Pinpoint the cell where the given text exists, returning its [X, Y] midpoint coordinate. 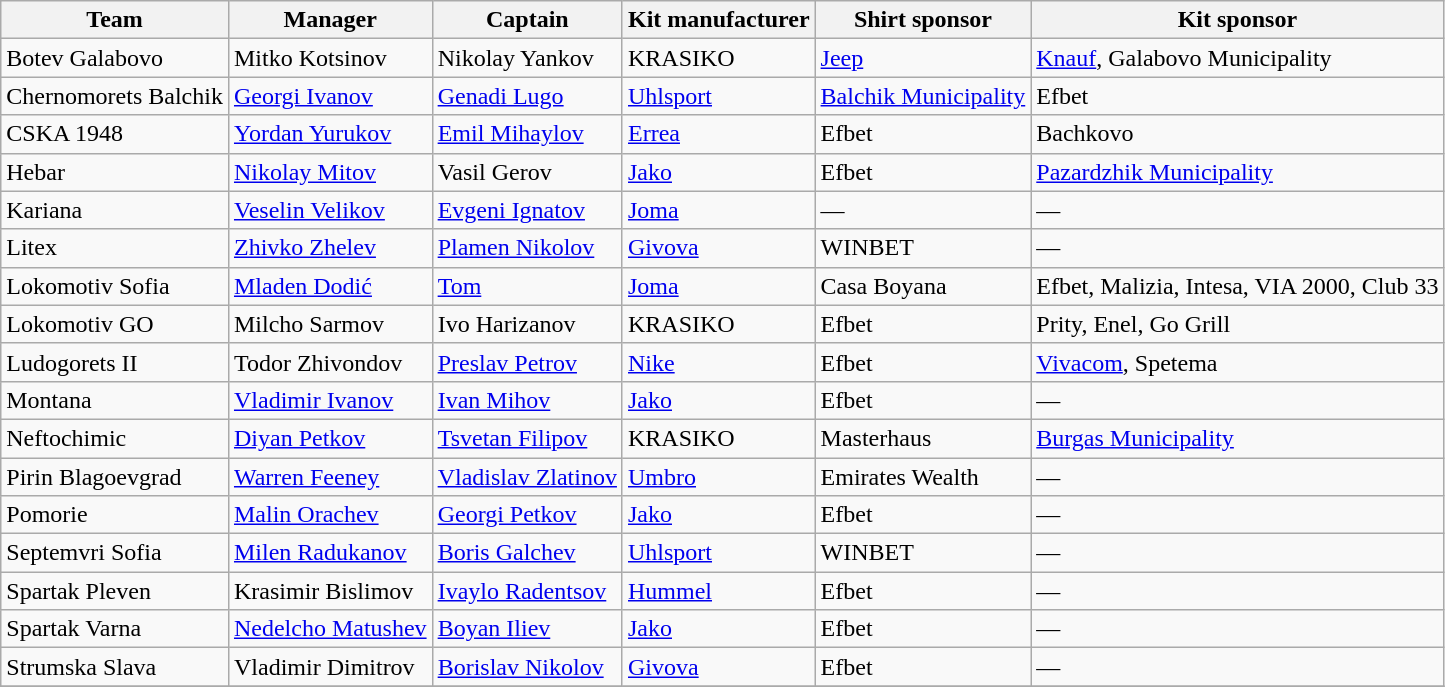
Georgi Ivanov [330, 96]
Milcho Sarmov [330, 324]
Lokomotiv Sofia [115, 286]
Boyan Iliev [527, 629]
Vladimir Ivanov [330, 400]
Mladen Dodić [330, 286]
Boris Galchev [527, 553]
Krasimir Bislimov [330, 591]
Milen Radukanov [330, 553]
Hummel [718, 591]
Bachkovo [1238, 134]
Lokomotiv GO [115, 324]
Warren Feeney [330, 477]
Yordan Yurukov [330, 134]
Kariana [115, 210]
Umbro [718, 477]
Evgeni Ignatov [527, 210]
Georgi Petkov [527, 515]
Botev Galabovo [115, 58]
Septemvri Sofia [115, 553]
Ivo Harizanov [527, 324]
Nedelcho Matushev [330, 629]
Tsvetan Filipov [527, 438]
Errea [718, 134]
Emil Mihaylov [527, 134]
Todor Zhivondov [330, 362]
Montana [115, 400]
CSKA 1948 [115, 134]
Burgas Municipality [1238, 438]
Vladislav Zlatinov [527, 477]
Ivaylo Radentsov [527, 591]
Vladimir Dimitrov [330, 667]
Manager [330, 20]
Diyan Petkov [330, 438]
Masterhaus [923, 438]
Spartak Pleven [115, 591]
Ludogorets II [115, 362]
Litex [115, 248]
Nikolay Yankov [527, 58]
Pomorie [115, 515]
Ivan Mihov [527, 400]
Strumska Slava [115, 667]
Pazardzhik Municipality [1238, 172]
Borislav Nikolov [527, 667]
Kit sponsor [1238, 20]
Chernomorets Balchik [115, 96]
Vasil Gerov [527, 172]
Pirin Blagoevgrad [115, 477]
Emirates Wealth [923, 477]
Nikolay Mitov [330, 172]
Spartak Varna [115, 629]
Captain [527, 20]
Casa Boyana [923, 286]
Veselin Velikov [330, 210]
Zhivko Zhelev [330, 248]
Team [115, 20]
Kit manufacturer [718, 20]
Mitko Kotsinov [330, 58]
Hebar [115, 172]
Prity, Enel, Go Grill [1238, 324]
Balchik Municipality [923, 96]
Nike [718, 362]
Neftochimic [115, 438]
Tom [527, 286]
Plamen Nikolov [527, 248]
Malin Orachev [330, 515]
Shirt sponsor [923, 20]
Genadi Lugo [527, 96]
Jeep [923, 58]
Preslav Petrov [527, 362]
Vivacom, Spetema [1238, 362]
Knauf, Galabovo Municipality [1238, 58]
Efbet, Malizia, Intesa, VIA 2000, Club 33 [1238, 286]
